Return [X, Y] of the center of cell containing provided text 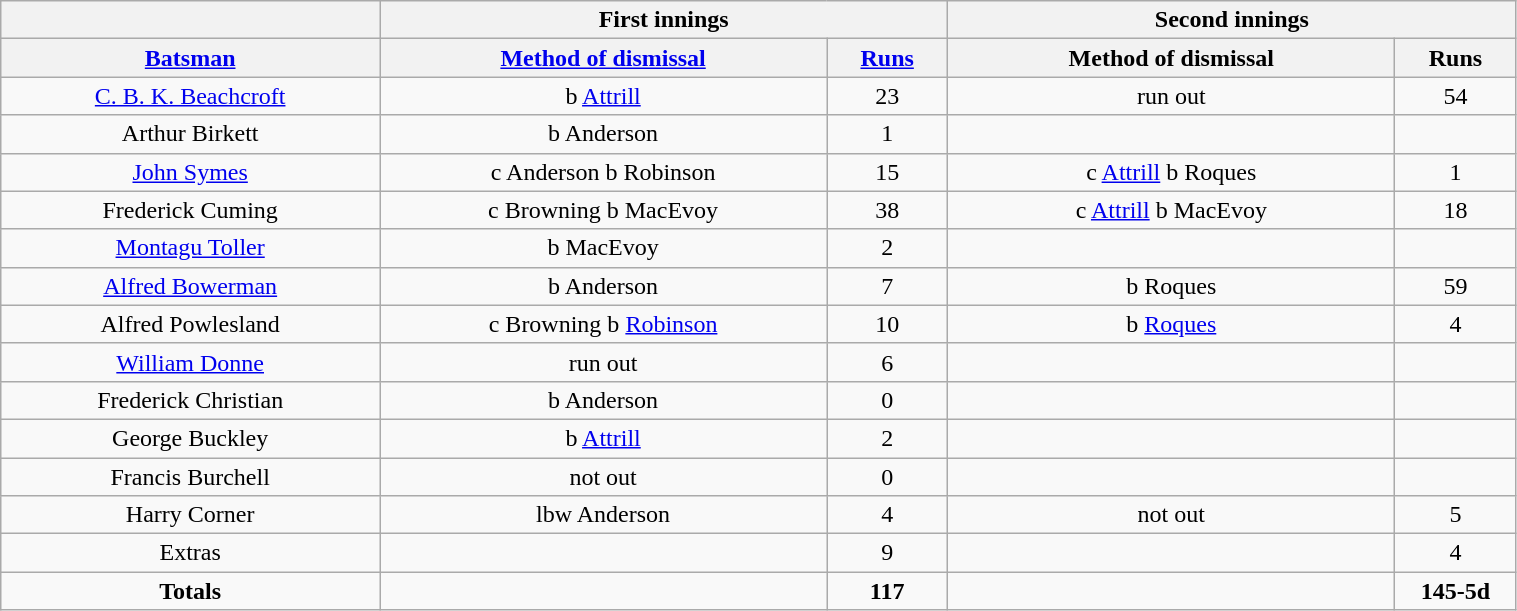
Batsman [190, 58]
6 [888, 362]
c Browning b Robinson [604, 324]
117 [888, 591]
First innings [664, 20]
Montagu Toller [190, 248]
c Browning b MacEvoy [604, 210]
9 [888, 553]
Frederick Christian [190, 400]
5 [1456, 515]
Alfred Bowerman [190, 286]
10 [888, 324]
23 [888, 96]
54 [1456, 96]
15 [888, 172]
Totals [190, 591]
lbw Anderson [604, 515]
b MacEvoy [604, 248]
59 [1456, 286]
c Attrill b Roques [1172, 172]
Francis Burchell [190, 477]
Alfred Powlesland [190, 324]
c Anderson b Robinson [604, 172]
William Donne [190, 362]
Second innings [1232, 20]
18 [1456, 210]
Arthur Birkett [190, 134]
Harry Corner [190, 515]
c Attrill b MacEvoy [1172, 210]
145-5d [1456, 591]
John Symes [190, 172]
C. B. K. Beachcroft [190, 96]
7 [888, 286]
38 [888, 210]
Extras [190, 553]
George Buckley [190, 438]
Frederick Cuming [190, 210]
